Determine the [X, Y] coordinate at the center of the cell enclosing the given text.  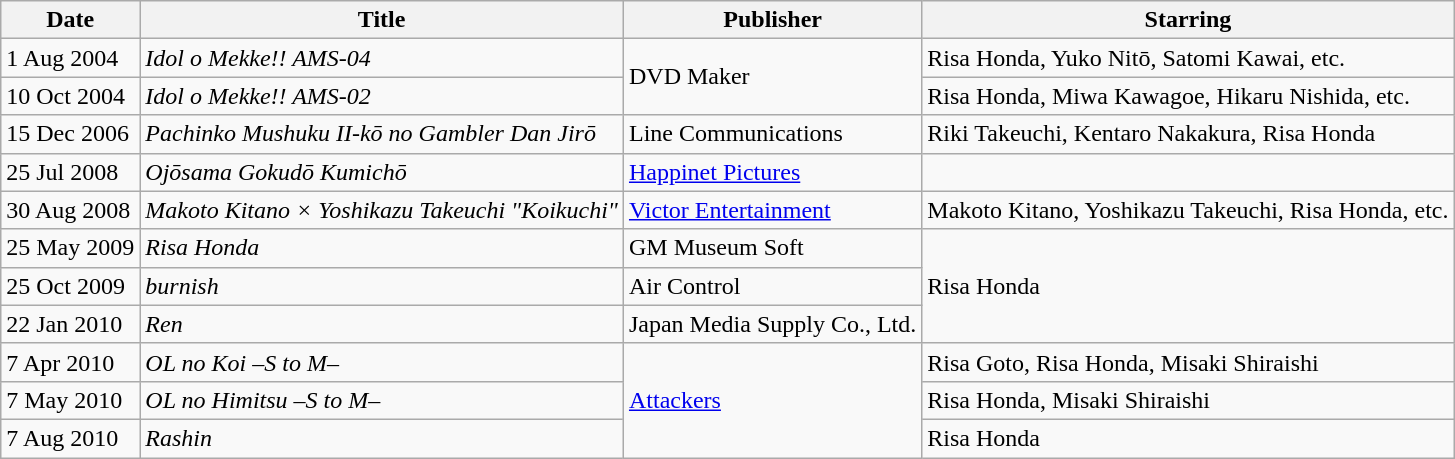
burnish [382, 286]
Rashin [382, 438]
7 Apr 2010 [70, 362]
15 Dec 2006 [70, 134]
Idol o Mekke!! AMS-02 [382, 96]
Makoto Kitano, Yoshikazu Takeuchi, Risa Honda, etc. [1188, 210]
Happinet Pictures [772, 172]
1 Aug 2004 [70, 58]
Publisher [772, 20]
Risa Honda, Miwa Kawagoe, Hikaru Nishida, etc. [1188, 96]
Ojōsama Gokudō Kumichō [382, 172]
Makoto Kitano × Yoshikazu Takeuchi "Koikuchi" [382, 210]
OL no Koi –S to M– [382, 362]
Risa Goto, Risa Honda, Misaki Shiraishi [1188, 362]
Idol o Mekke!! AMS-04 [382, 58]
Attackers [772, 400]
25 Jul 2008 [70, 172]
10 Oct 2004 [70, 96]
Japan Media Supply Co., Ltd. [772, 324]
22 Jan 2010 [70, 324]
DVD Maker [772, 77]
Ren [382, 324]
30 Aug 2008 [70, 210]
Risa Honda, Misaki Shiraishi [1188, 400]
25 May 2009 [70, 248]
Victor Entertainment [772, 210]
Risa Honda, Yuko Nitō, Satomi Kawai, etc. [1188, 58]
Starring [1188, 20]
7 Aug 2010 [70, 438]
OL no Himitsu –S to M– [382, 400]
7 May 2010 [70, 400]
Air Control [772, 286]
Riki Takeuchi, Kentaro Nakakura, Risa Honda [1188, 134]
25 Oct 2009 [70, 286]
Line Communications [772, 134]
GM Museum Soft [772, 248]
Pachinko Mushuku II-kō no Gambler Dan Jirō [382, 134]
Date [70, 20]
Title [382, 20]
